From the cell containing the given text, extract its center point as (X, Y) coordinate. 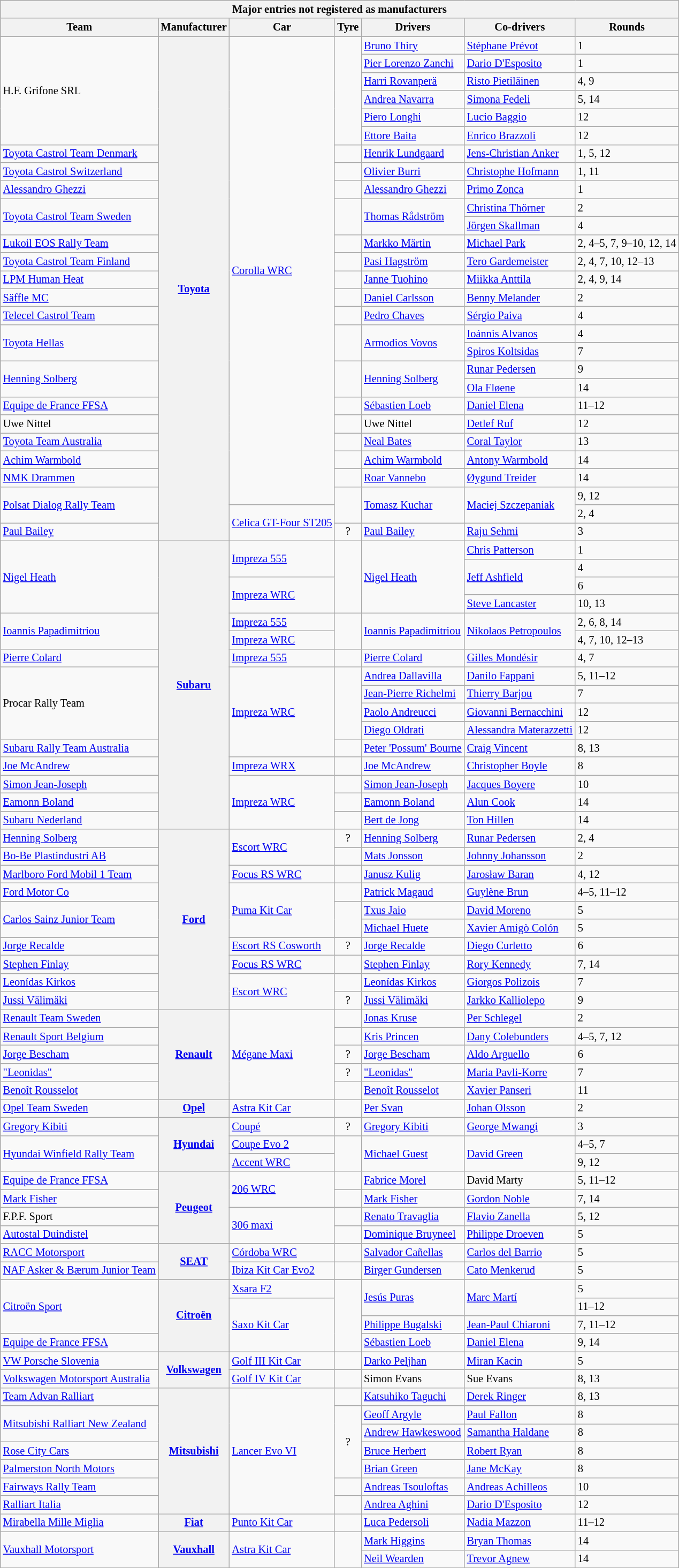
4, 7, 10, 12–13 (627, 640)
Craig Vincent (520, 748)
Citroën Sport (79, 1306)
Tomasz Kuchar (413, 504)
Bert de Jong (413, 820)
Rose City Cars (79, 1451)
Vauxhall (194, 1549)
Kris Princen (413, 1036)
Subaru Rally Team Australia (79, 748)
David Marty (520, 1180)
Simona Fedeli (520, 100)
Henrik Lundgaard (413, 154)
Co-drivers (520, 27)
Procar Rally Team (79, 703)
Daniel Carlsson (413, 298)
Giovanni Bernacchini (520, 712)
Jeff Ashfield (520, 577)
Cato Menkerud (520, 1270)
Patrick Magaud (413, 892)
Robert Ryan (520, 1451)
Peter 'Possum' Bourne (413, 748)
4, 9 (627, 81)
Peugeot (194, 1208)
Toyota Castrol Switzerland (79, 171)
Ioánnis Alvanos (520, 334)
Mark Higgins (413, 1541)
1, 11 (627, 171)
Renault Sport Belgium (79, 1036)
Jarkko Kalliolepo (520, 1000)
Thomas Rådström (413, 216)
Córdoba WRC (283, 1253)
9, 14 (627, 1343)
Geoff Argyle (413, 1415)
Mitsubishi Ralliart New Zealand (79, 1424)
Paolo Andreucci (413, 712)
Marc Martí (520, 1298)
Major entries not registered as manufacturers (339, 9)
Aldo Arguello (520, 1054)
LPM Human Heat (79, 279)
Toyota Team Australia (79, 442)
4, 12 (627, 874)
Autostal Duindistel (79, 1234)
Jörgen Skallman (520, 225)
Fairways Rally Team (79, 1487)
Michael Huete (413, 928)
Dominique Bruyneel (413, 1234)
Txus Jaio (413, 910)
Nikolaos Petropoulos (520, 631)
Ton Hillen (520, 820)
Ralliart Italia (79, 1505)
Trevor Agnew (520, 1559)
Gilles Mondésir (520, 658)
Palmerston North Motors (79, 1468)
Subaru (194, 685)
Roar Vannebo (413, 478)
Ford Motor Co (79, 892)
2, 4, 9, 14 (627, 279)
Sue Evans (520, 1378)
Toyota Castrol Team Denmark (79, 154)
Markko Märtin (413, 244)
Ettore Baita (413, 135)
Piero Longhi (413, 117)
Mats Jonsson (413, 856)
Andreas Tsouloftas (413, 1487)
Andrea Dallavilla (413, 676)
Primo Zonca (520, 190)
2, 6, 8, 14 (627, 622)
Janne Tuohino (413, 279)
Miikka Anttila (520, 279)
Fabrice Morel (413, 1180)
Vauxhall Motorsport (79, 1549)
Lucio Baggio (520, 117)
Team (79, 27)
Darko Peljhan (413, 1361)
Manufacturer (194, 27)
NAF Asker & Bærum Junior Team (79, 1270)
Toyota Castrol Team Sweden (79, 216)
Jarosław Baran (520, 874)
NMK Drammen (79, 478)
Drivers (413, 27)
Detlef Ruf (520, 423)
Flavio Zanella (520, 1216)
Coupé (283, 1126)
Mégane Maxi (283, 1054)
Nadia Mazzon (520, 1522)
VW Porsche Slovenia (79, 1361)
Per Svan (413, 1108)
Michael Guest (413, 1153)
Johan Olsson (520, 1108)
Stéphane Prévot (520, 46)
206 WRC (283, 1190)
1, 5, 12 (627, 154)
Hyundai (194, 1145)
Corolla WRC (283, 271)
Polsat Dialog Rally Team (79, 504)
Spiros Koltsidas (520, 352)
Neil Wearden (413, 1559)
Alun Cook (520, 802)
Chris Patterson (520, 550)
Øygund Treider (520, 478)
Luca Pedersoli (413, 1522)
Renato Travaglia (413, 1216)
Harri Rovanperä (413, 81)
4–5, 7 (627, 1145)
Guylène Brun (520, 892)
Salvador Cañellas (413, 1253)
Steve Lancaster (520, 604)
Christophe Hofmann (520, 171)
Punto Kit Car (283, 1522)
Toyota (194, 289)
Antony Warmbold (520, 460)
Mitsubishi (194, 1451)
Gordon Noble (520, 1199)
Pasi Hagström (413, 262)
Katsuhiko Taguchi (413, 1397)
David Green (520, 1153)
George Mwangi (520, 1126)
Neal Bates (413, 442)
Enrico Brazzoli (520, 135)
Bruno Thiry (413, 46)
Xavier Panseri (520, 1090)
4, 7 (627, 658)
Escort RS Cosworth (283, 946)
Christopher Boyle (520, 766)
Derek Ringer (520, 1397)
RACC Motorsport (79, 1253)
2, 4–5, 7, 9–10, 12, 14 (627, 244)
Tero Gardemeister (520, 262)
Jens-Christian Anker (520, 154)
Puma Kit Car (283, 910)
Celica GT-Four ST205 (283, 522)
10, 13 (627, 604)
Janusz Kulig (413, 874)
Christina Thörner (520, 208)
Paul Fallon (520, 1415)
Danilo Fappani (520, 676)
Pier Lorenzo Zanchi (413, 63)
Andrea Navarra (413, 100)
Andrea Aghini (413, 1505)
Opel (194, 1108)
Opel Team Sweden (79, 1108)
Diego Oldrati (413, 730)
Lukoil EOS Rally Team (79, 244)
Golf III Kit Car (283, 1361)
Tyre (348, 27)
Bryan Thomas (520, 1541)
Hyundai Winfield Rally Team (79, 1153)
11 (627, 1090)
F.P.F. Sport (79, 1216)
Thierry Barjou (520, 694)
Subaru Nederland (79, 820)
Jesús Puras (413, 1298)
Andreas Achilleos (520, 1487)
Bo-Be Plastindustri AB (79, 856)
Maciej Szczepaniak (520, 504)
Armodios Vovos (413, 343)
Citroën (194, 1316)
4–5, 11–12 (627, 892)
Säffle MC (79, 298)
Michael Park (520, 244)
13 (627, 442)
David Moreno (520, 910)
Toyota Hellas (79, 343)
Renault (194, 1054)
5, 12 (627, 1216)
Volkswagen Motorsport Australia (79, 1378)
Ford (194, 920)
Renault Team Sweden (79, 1018)
2, 4, 7, 10, 12–13 (627, 262)
Maria Pavli-Korre (520, 1072)
H.F. Grifone SRL (79, 90)
Fiat (194, 1522)
Brian Green (413, 1468)
5, 14 (627, 100)
Jonas Kruse (413, 1018)
Mirabella Mille Miglia (79, 1522)
Ibiza Kit Car Evo2 (283, 1270)
Simon Evans (413, 1378)
Pedro Chaves (413, 315)
4–5, 7, 12 (627, 1036)
Golf IV Kit Car (283, 1378)
Toyota Castrol Team Finland (79, 262)
Philippe Bugalski (413, 1324)
Xsara F2 (283, 1289)
Volkswagen (194, 1369)
Miran Kacin (520, 1361)
SEAT (194, 1261)
Team Advan Ralliart (79, 1397)
Lancer Evo VI (283, 1451)
Ola Fløene (520, 388)
Dany Colebunders (520, 1036)
Risto Pietiläinen (520, 81)
Jean-Pierre Richelmi (413, 694)
Alessandra Materazzetti (520, 730)
Birger Gundersen (413, 1270)
Johnny Johansson (520, 856)
Raju Sehmi (520, 532)
Samantha Haldane (520, 1433)
Coupe Evo 2 (283, 1145)
Marlboro Ford Mobil 1 Team (79, 874)
Xavier Amigò Colón (520, 928)
Carlos del Barrio (520, 1253)
Telecel Castrol Team (79, 315)
Accent WRC (283, 1162)
7, 11–12 (627, 1324)
306 maxi (283, 1225)
Car (283, 27)
Diego Curletto (520, 946)
Carlos Sainz Junior Team (79, 919)
Giorgos Polizois (520, 982)
Saxo Kit Car (283, 1324)
Bruce Herbert (413, 1451)
Rounds (627, 27)
Coral Taylor (520, 442)
Per Schlegel (520, 1018)
Jean-Paul Chiaroni (520, 1324)
Benny Melander (520, 298)
Rory Kennedy (520, 964)
Philippe Droeven (520, 1234)
Jane McKay (520, 1468)
Sérgio Paiva (520, 315)
Andrew Hawkeswood (413, 1433)
Impreza WRX (283, 766)
Olivier Burri (413, 171)
Jacques Boyere (520, 784)
